Search for the cell housing the specified text and yield its (x, y) center coordinate. 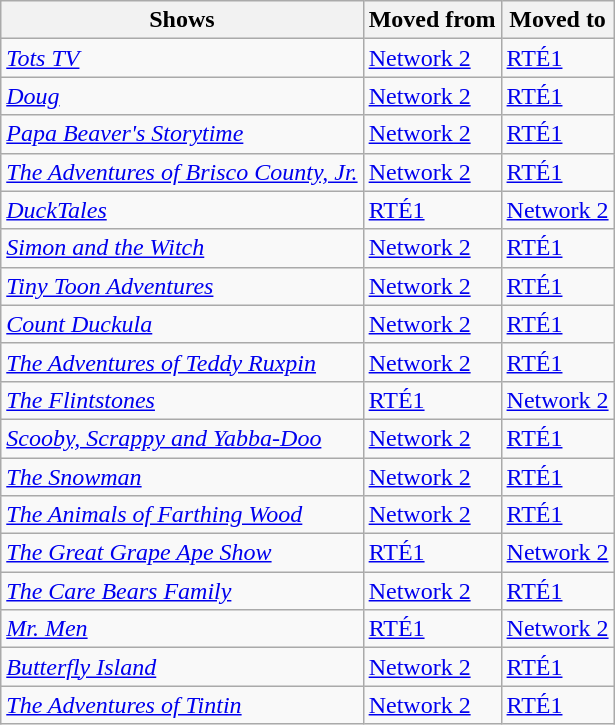
Shows (182, 20)
Moved to (558, 20)
The Adventures of Tintin (182, 705)
Doug (182, 96)
The Adventures of Teddy Ruxpin (182, 362)
Scooby, Scrappy and Yabba-Doo (182, 438)
DuckTales (182, 210)
Papa Beaver's Storytime (182, 134)
Moved from (432, 20)
The Snowman (182, 477)
Butterfly Island (182, 667)
The Care Bears Family (182, 591)
Count Duckula (182, 324)
The Flintstones (182, 400)
The Great Grape Ape Show (182, 553)
The Adventures of Brisco County, Jr. (182, 172)
Tots TV (182, 58)
Simon and the Witch (182, 248)
Mr. Men (182, 629)
The Animals of Farthing Wood (182, 515)
Tiny Toon Adventures (182, 286)
